Pinpoint the cell where the given text exists, returning its (x, y) midpoint coordinate. 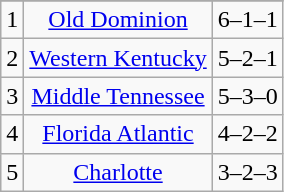
6–1–1 (248, 20)
1 (12, 20)
5 (12, 172)
Old Dominion (118, 20)
3–2–3 (248, 172)
4 (12, 134)
3 (12, 96)
2 (12, 58)
Western Kentucky (118, 58)
5–2–1 (248, 58)
4–2–2 (248, 134)
Charlotte (118, 172)
Middle Tennessee (118, 96)
5–3–0 (248, 96)
Florida Atlantic (118, 134)
